Pinpoint the cell where the given text exists, returning its [x, y] midpoint coordinate. 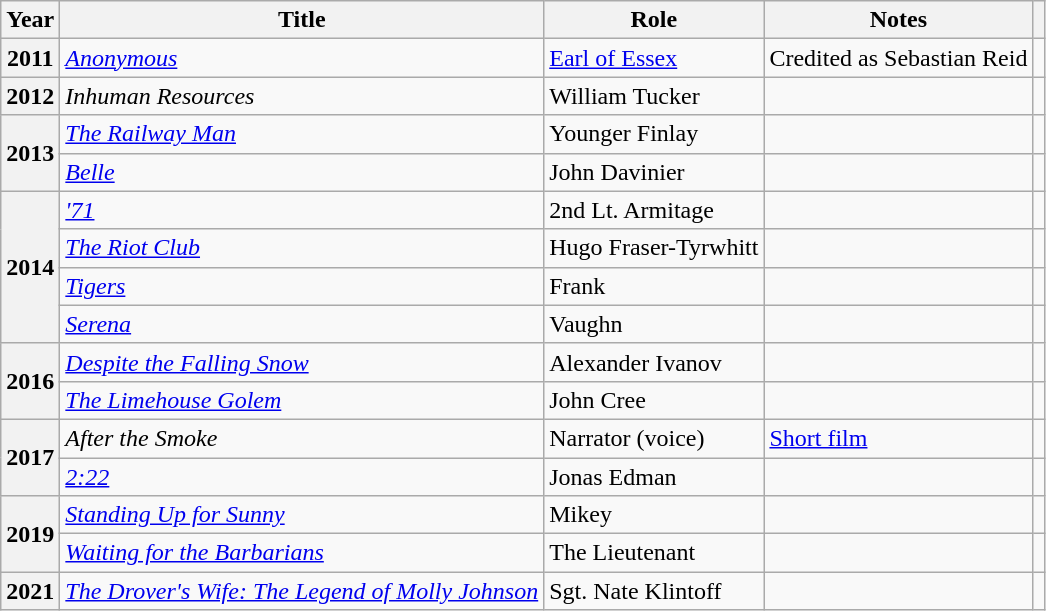
Standing Up for Sunny [302, 515]
The Riot Club [302, 248]
John Davinier [654, 172]
2014 [30, 267]
Frank [654, 286]
Sgt. Nate Klintoff [654, 591]
Serena [302, 324]
'71 [302, 210]
Alexander Ivanov [654, 362]
Hugo Fraser-Tyrwhitt [654, 248]
2:22 [302, 477]
Younger Finlay [654, 134]
Year [30, 20]
2011 [30, 58]
2013 [30, 153]
Narrator (voice) [654, 438]
Short film [898, 438]
John Cree [654, 400]
Notes [898, 20]
Waiting for the Barbarians [302, 553]
2017 [30, 457]
Belle [302, 172]
Credited as Sebastian Reid [898, 58]
Vaughn [654, 324]
Earl of Essex [654, 58]
2016 [30, 381]
2019 [30, 534]
2nd Lt. Armitage [654, 210]
2021 [30, 591]
2012 [30, 96]
Anonymous [302, 58]
The Drover's Wife: The Legend of Molly Johnson [302, 591]
The Limehouse Golem [302, 400]
Jonas Edman [654, 477]
William Tucker [654, 96]
Title [302, 20]
The Lieutenant [654, 553]
Tigers [302, 286]
Inhuman Resources [302, 96]
Role [654, 20]
Despite the Falling Snow [302, 362]
Mikey [654, 515]
After the Smoke [302, 438]
The Railway Man [302, 134]
